Search for the cell housing the specified text and yield its [X, Y] center coordinate. 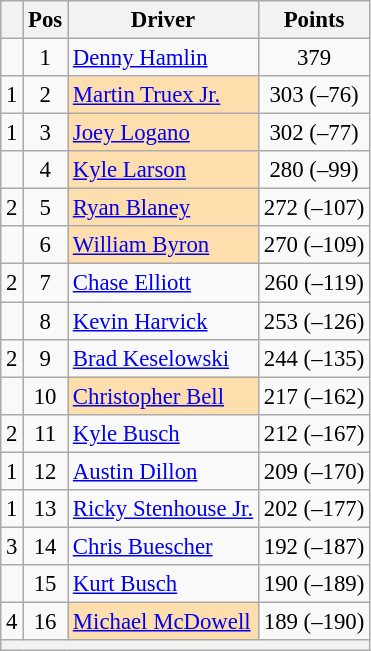
190 (–189) [314, 584]
209 (–170) [314, 471]
253 (–126) [314, 321]
272 (–107) [314, 208]
13 [46, 509]
William Byron [164, 245]
11 [46, 433]
303 (–76) [314, 95]
15 [46, 584]
Christopher Bell [164, 396]
Martin Truex Jr. [164, 95]
192 (–187) [314, 546]
6 [46, 245]
5 [46, 208]
Austin Dillon [164, 471]
244 (–135) [314, 358]
379 [314, 58]
8 [46, 321]
Ricky Stenhouse Jr. [164, 509]
Denny Hamlin [164, 58]
Kyle Larson [164, 170]
189 (–190) [314, 621]
Michael McDowell [164, 621]
Points [314, 20]
280 (–99) [314, 170]
270 (–109) [314, 245]
Brad Keselowski [164, 358]
16 [46, 621]
Ryan Blaney [164, 208]
217 (–162) [314, 396]
212 (–167) [314, 433]
14 [46, 546]
Chase Elliott [164, 283]
202 (–177) [314, 509]
9 [46, 358]
Joey Logano [164, 133]
Kurt Busch [164, 584]
Pos [46, 20]
12 [46, 471]
10 [46, 396]
302 (–77) [314, 133]
260 (–119) [314, 283]
Driver [164, 20]
Kevin Harvick [164, 321]
Chris Buescher [164, 546]
Kyle Busch [164, 433]
7 [46, 283]
